Scan for the cell matching the given text and deliver its [x, y] coordinate at center. 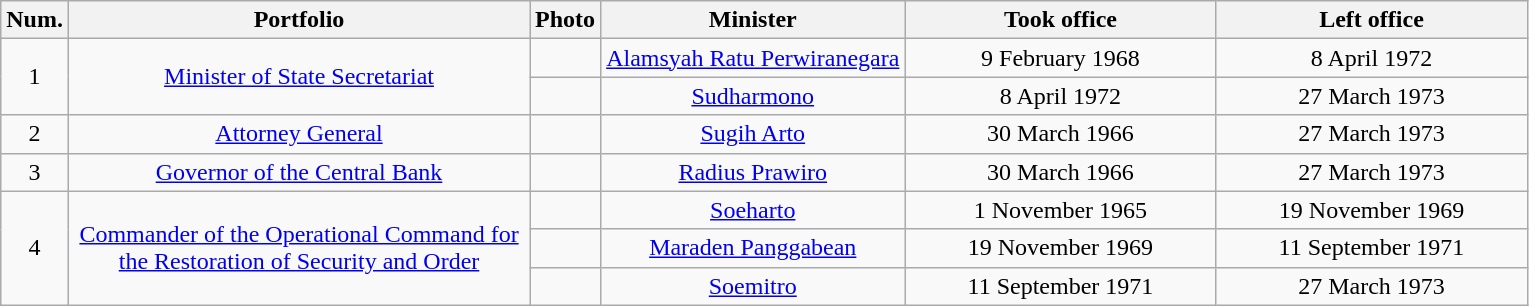
Sudharmono [753, 96]
Left office [1372, 20]
2 [35, 134]
Photo [566, 20]
Took office [1060, 20]
1 [35, 77]
Num. [35, 20]
Soeharto [753, 210]
Alamsyah Ratu Perwiranegara [753, 58]
Minister of State Secretariat [298, 77]
Commander of the Operational Command for the Restoration of Security and Order [298, 248]
Sugih Arto [753, 134]
9 February 1968 [1060, 58]
3 [35, 172]
Minister [753, 20]
Portfolio [298, 20]
Attorney General [298, 134]
4 [35, 248]
1 November 1965 [1060, 210]
Maraden Panggabean [753, 248]
Governor of the Central Bank [298, 172]
Soemitro [753, 286]
Radius Prawiro [753, 172]
